Find where the given text appears and provide that cell's center as (x, y) coordinate. 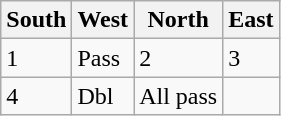
1 (36, 58)
Dbl (103, 96)
2 (178, 58)
4 (36, 96)
East (251, 20)
Pass (103, 58)
West (103, 20)
All pass (178, 96)
North (178, 20)
South (36, 20)
3 (251, 58)
